Return the [X, Y] coordinate for the center point of the cell that contains the specified text.  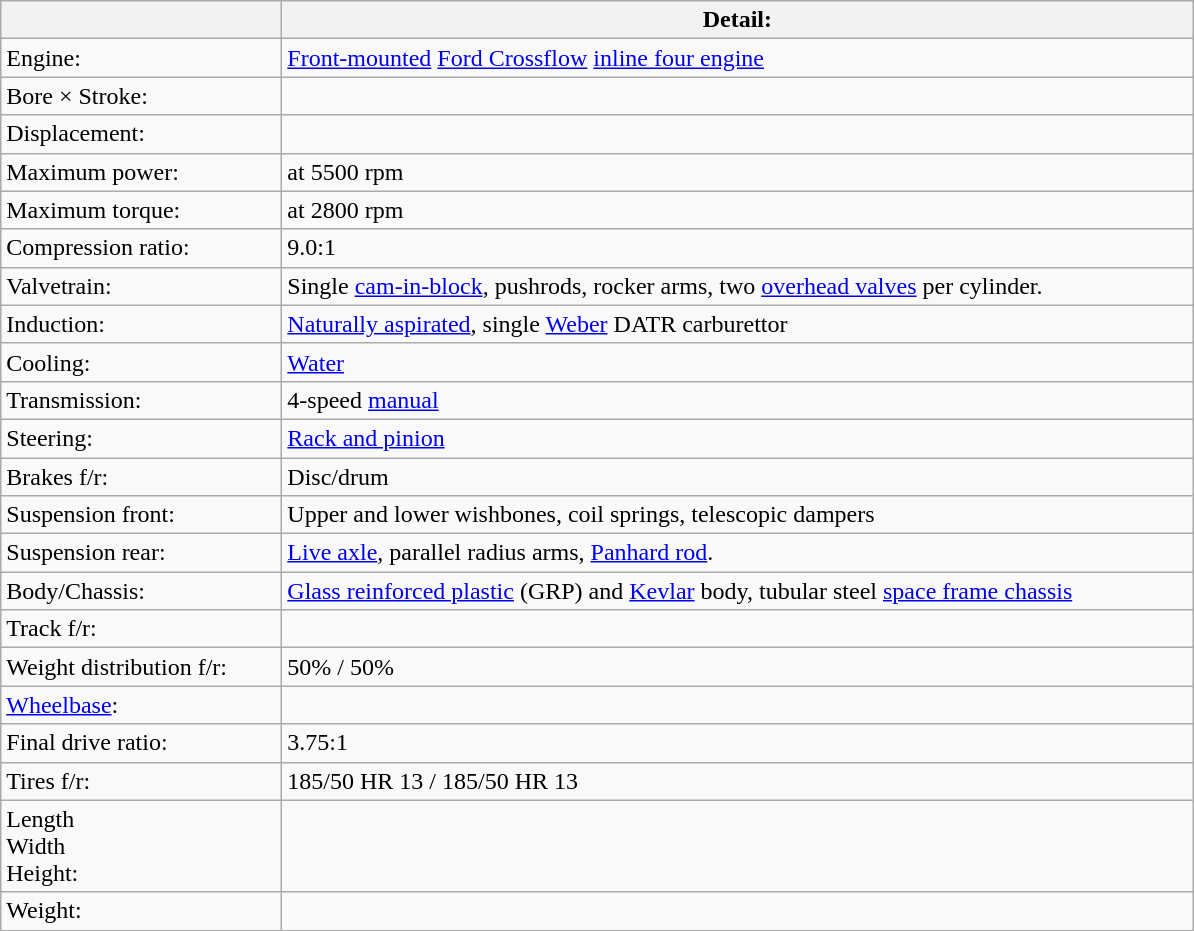
Suspension front: [142, 515]
9.0:1 [738, 248]
Wheelbase: [142, 705]
50% / 50% [738, 667]
at 2800 rpm [738, 210]
185/50 HR 13 / 185/50 HR 13 [738, 781]
at 5500 rpm [738, 172]
Cooling: [142, 362]
Compression ratio: [142, 248]
Final drive ratio: [142, 743]
Tires f/r: [142, 781]
Body/Chassis: [142, 591]
Naturally aspirated, single Weber DATR carburettor [738, 324]
Bore × Stroke: [142, 96]
Weight distribution f/r: [142, 667]
Track f/r: [142, 629]
Induction: [142, 324]
Brakes f/r: [142, 477]
Front-mounted Ford Crossflow inline four engine [738, 58]
Glass reinforced plastic (GRP) and Kevlar body, tubular steel space frame chassis [738, 591]
LengthWidthHeight: [142, 846]
Weight: [142, 911]
Displacement: [142, 134]
Rack and pinion [738, 438]
Single cam-in-block, pushrods, rocker arms, two overhead valves per cylinder. [738, 286]
Maximum torque: [142, 210]
Water [738, 362]
Engine: [142, 58]
Live axle, parallel radius arms, Panhard rod. [738, 553]
Upper and lower wishbones, coil springs, telescopic dampers [738, 515]
Disc/drum [738, 477]
Steering: [142, 438]
Detail: [738, 20]
Valvetrain: [142, 286]
Suspension rear: [142, 553]
3.75:1 [738, 743]
Transmission: [142, 400]
4-speed manual [738, 400]
Maximum power: [142, 172]
